Extract the (X, Y) coordinate from the center of the cell holding the provided text.  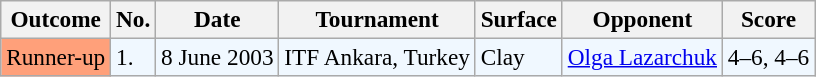
Outcome (56, 19)
Clay (518, 57)
Runner-up (56, 57)
No. (134, 19)
Surface (518, 19)
8 June 2003 (218, 57)
Score (768, 19)
Opponent (642, 19)
Olga Lazarchuk (642, 57)
Tournament (377, 19)
Date (218, 19)
1. (134, 57)
ITF Ankara, Turkey (377, 57)
4–6, 4–6 (768, 57)
